Capture the cell that displays the provided text and extract its (x, y) central coordinate. 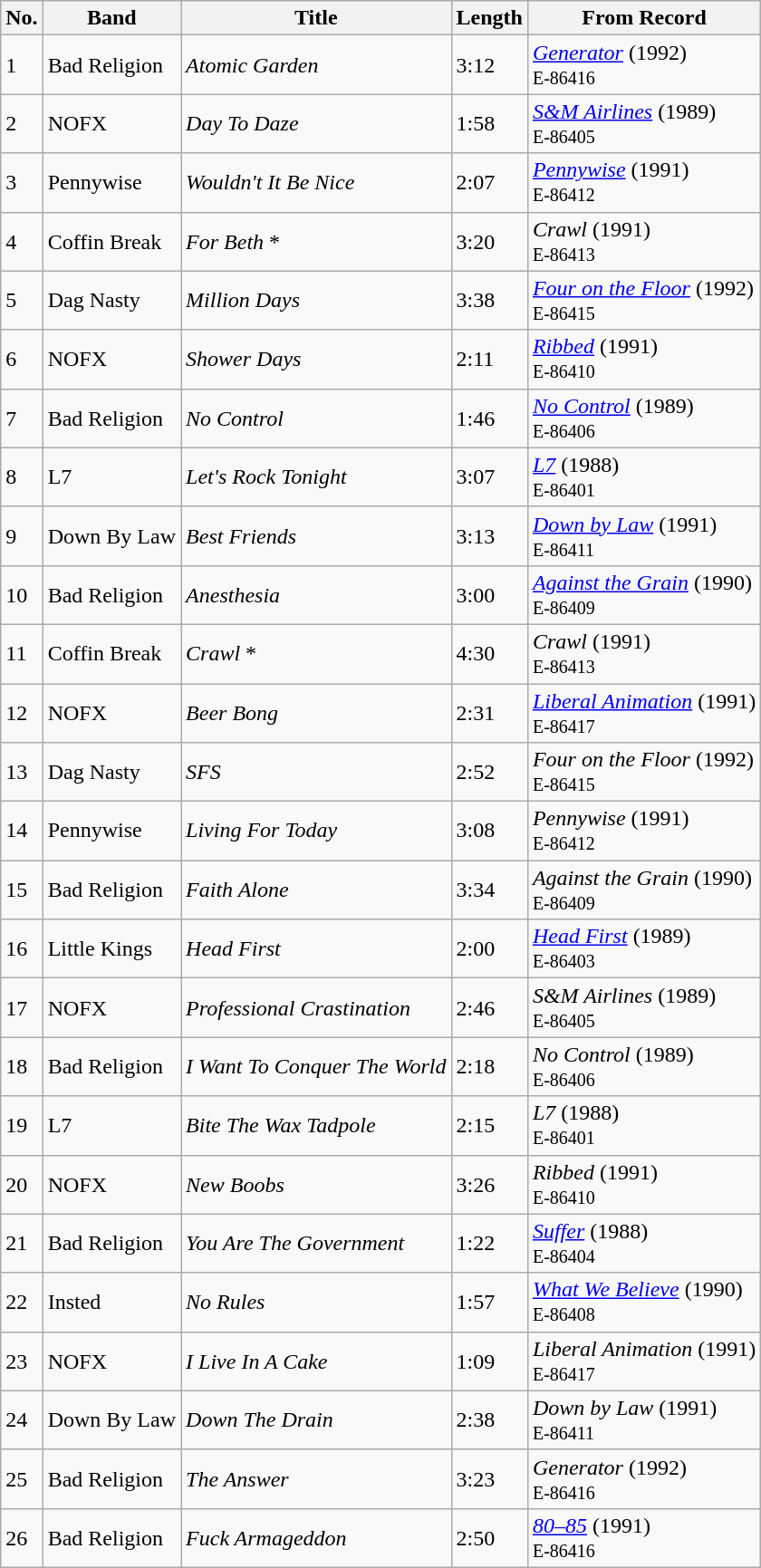
2:11 (489, 359)
14 (22, 832)
Fuck Armageddon (316, 1538)
12 (22, 712)
Head First (1989)E-86403 (643, 949)
No. (22, 18)
You Are The Government (316, 1243)
3:08 (489, 832)
23 (22, 1361)
18 (22, 1067)
3:20 (489, 241)
Million Days (316, 301)
4:30 (489, 654)
1:58 (489, 123)
3:38 (489, 301)
Down The Drain (316, 1420)
3:12 (489, 65)
2:07 (489, 183)
Crawl * (316, 654)
8 (22, 476)
No Control (316, 418)
3 (22, 183)
4 (22, 241)
From Record (643, 18)
1:22 (489, 1243)
Suffer (1988)E-86404 (643, 1243)
Length (489, 18)
17 (22, 1007)
20 (22, 1185)
No Rules (316, 1303)
5 (22, 301)
Band (111, 18)
3:00 (489, 594)
Day To Daze (316, 123)
Insted (111, 1303)
2:46 (489, 1007)
SFS (316, 772)
80–85 (1991)E-86416 (643, 1538)
Title (316, 18)
2:50 (489, 1538)
24 (22, 1420)
For Beth * (316, 241)
21 (22, 1243)
I Live In A Cake (316, 1361)
Best Friends (316, 536)
What We Believe (1990)E-86408 (643, 1303)
1:09 (489, 1361)
3:07 (489, 476)
15 (22, 890)
16 (22, 949)
2:15 (489, 1125)
I Want To Conquer The World (316, 1067)
The Answer (316, 1478)
26 (22, 1538)
New Boobs (316, 1185)
7 (22, 418)
Beer Bong (316, 712)
3:23 (489, 1478)
2 (22, 123)
2:18 (489, 1067)
3:13 (489, 536)
19 (22, 1125)
2:38 (489, 1420)
Wouldn't It Be Nice (316, 183)
10 (22, 594)
3:34 (489, 890)
1:57 (489, 1303)
25 (22, 1478)
22 (22, 1303)
Bite The Wax Tadpole (316, 1125)
Professional Crastination (316, 1007)
2:52 (489, 772)
11 (22, 654)
Shower Days (316, 359)
Living For Today (316, 832)
Head First (316, 949)
9 (22, 536)
Anesthesia (316, 594)
Let's Rock Tonight (316, 476)
Faith Alone (316, 890)
1 (22, 65)
2:00 (489, 949)
Atomic Garden (316, 65)
Little Kings (111, 949)
1:46 (489, 418)
2:31 (489, 712)
6 (22, 359)
3:26 (489, 1185)
13 (22, 772)
